Scan for the cell matching the given text and deliver its [X, Y] coordinate at center. 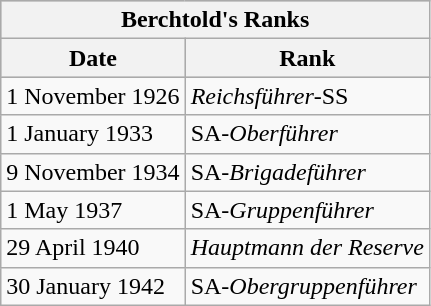
1 November 1926 [93, 96]
SA-Brigadeführer [307, 172]
9 November 1934 [93, 172]
Reichsführer-SS [307, 96]
Rank [307, 58]
30 January 1942 [93, 286]
29 April 1940 [93, 248]
SA-Obergruppenführer [307, 286]
SA-Gruppenführer [307, 210]
SA-Oberführer [307, 134]
Hauptmann der Reserve [307, 248]
1 May 1937 [93, 210]
1 January 1933 [93, 134]
Date [93, 58]
Berchtold's Ranks [216, 20]
